Capture the cell that displays the provided text and extract its [X, Y] central coordinate. 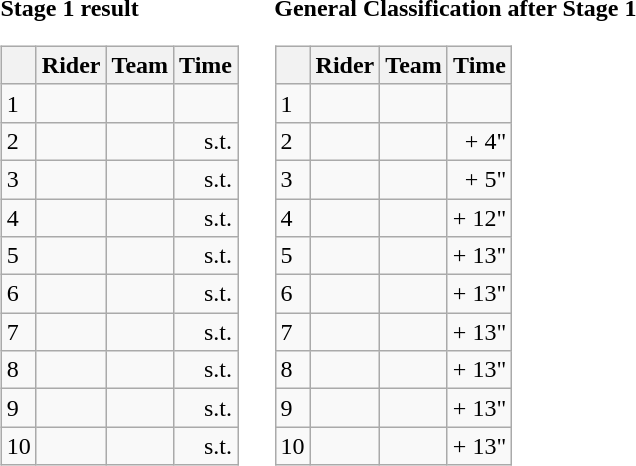
+ 4" [479, 141]
+ 12" [479, 217]
+ 5" [479, 179]
